Scan for the cell matching the given text and deliver its (x, y) coordinate at center. 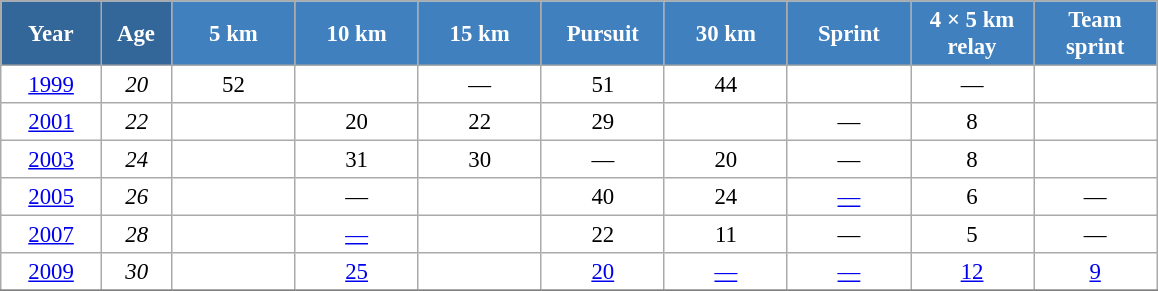
30 km (726, 34)
2005 (52, 197)
10 km (356, 34)
Year (52, 34)
1999 (52, 85)
Sprint (848, 34)
Team sprint (1096, 34)
2003 (52, 160)
30 (480, 160)
51 (602, 85)
2001 (52, 122)
6 (972, 197)
40 (602, 197)
Pursuit (602, 34)
26 (136, 197)
44 (726, 85)
15 km (480, 34)
31 (356, 160)
4 × 5 km relay (972, 34)
2007 (52, 235)
28 (136, 235)
11 (726, 235)
52 (234, 85)
Age (136, 34)
5 (972, 235)
29 (602, 122)
5 km (234, 34)
